Determine the (X, Y) coordinate at the center of the cell enclosing the given text.  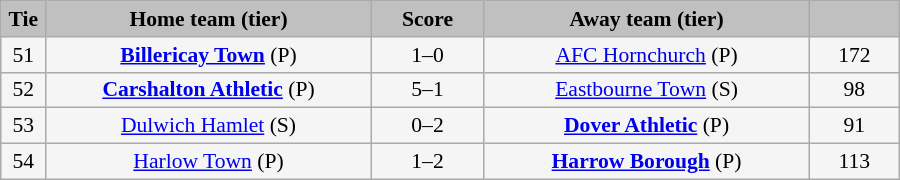
0–2 (427, 126)
Dover Athletic (P) (647, 126)
51 (24, 55)
Tie (24, 19)
Billericay Town (P) (209, 55)
Eastbourne Town (S) (647, 90)
Harlow Town (P) (209, 162)
1–0 (427, 55)
1–2 (427, 162)
AFC Hornchurch (P) (647, 55)
Harrow Borough (P) (647, 162)
Away team (tier) (647, 19)
52 (24, 90)
5–1 (427, 90)
Carshalton Athletic (P) (209, 90)
Score (427, 19)
172 (854, 55)
91 (854, 126)
54 (24, 162)
Home team (tier) (209, 19)
113 (854, 162)
Dulwich Hamlet (S) (209, 126)
53 (24, 126)
98 (854, 90)
